Determine the (x, y) coordinate at the center of the cell enclosing the given text.  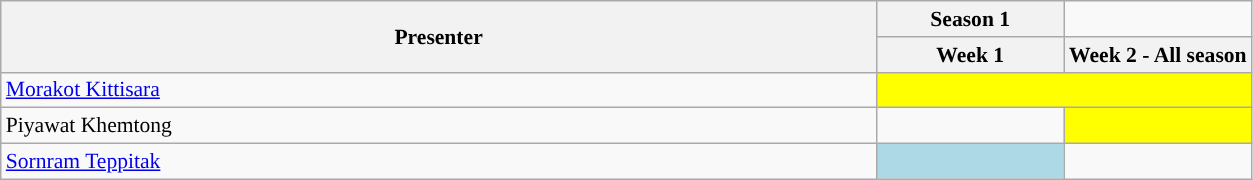
Presenter (439, 36)
Week 2 - All season (1158, 55)
Morakot Kittisara (439, 90)
Sornram Teppitak (439, 162)
Week 1 (970, 55)
Piyawat Khemtong (439, 126)
Season 1 (970, 19)
